Identify which cell holds the provided text, then report its [X, Y] central coordinate. 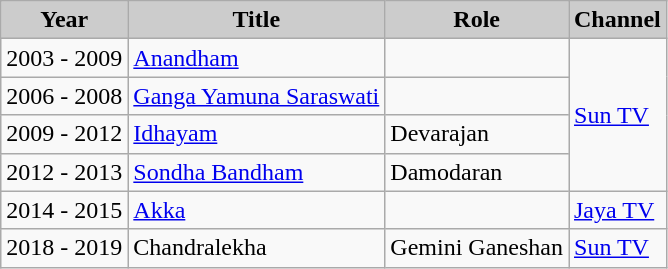
2003 - 2009 [64, 58]
2006 - 2008 [64, 96]
Devarajan [477, 134]
Channel [617, 20]
Anandham [256, 58]
Damodaran [477, 172]
Akka [256, 210]
Role [477, 20]
Gemini Ganeshan [477, 248]
Chandralekha [256, 248]
2012 - 2013 [64, 172]
2014 - 2015 [64, 210]
Jaya TV [617, 210]
2009 - 2012 [64, 134]
Ganga Yamuna Saraswati [256, 96]
Idhayam [256, 134]
Sondha Bandham [256, 172]
Year [64, 20]
2018 - 2019 [64, 248]
Title [256, 20]
